Capture the cell that displays the provided text and extract its [x, y] central coordinate. 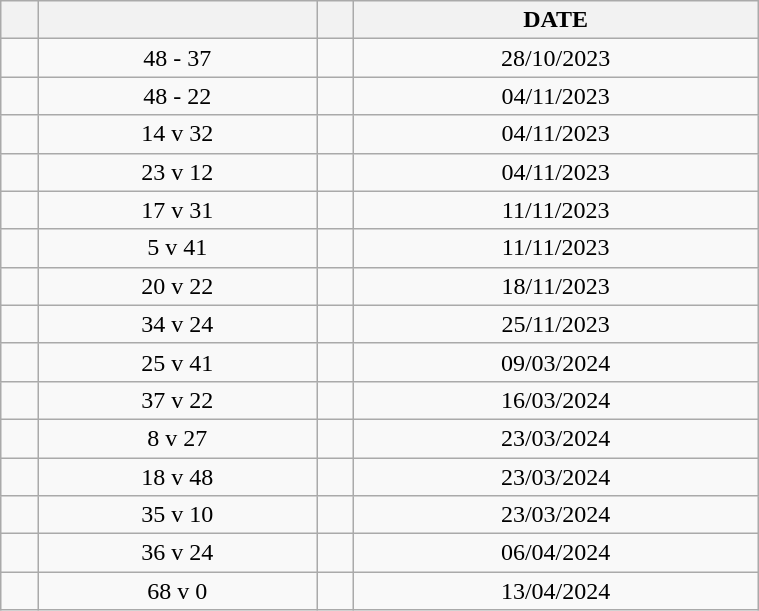
14 v 32 [178, 134]
16/03/2024 [556, 400]
20 v 22 [178, 286]
DATE [556, 20]
23 v 12 [178, 172]
09/03/2024 [556, 362]
36 v 24 [178, 553]
13/04/2024 [556, 591]
48 - 22 [178, 96]
5 v 41 [178, 248]
37 v 22 [178, 400]
18/11/2023 [556, 286]
17 v 31 [178, 210]
25/11/2023 [556, 324]
06/04/2024 [556, 553]
28/10/2023 [556, 58]
25 v 41 [178, 362]
48 - 37 [178, 58]
34 v 24 [178, 324]
18 v 48 [178, 477]
68 v 0 [178, 591]
35 v 10 [178, 515]
8 v 27 [178, 438]
